Provide the [X, Y] coordinate of the cell's center where the given text is located.  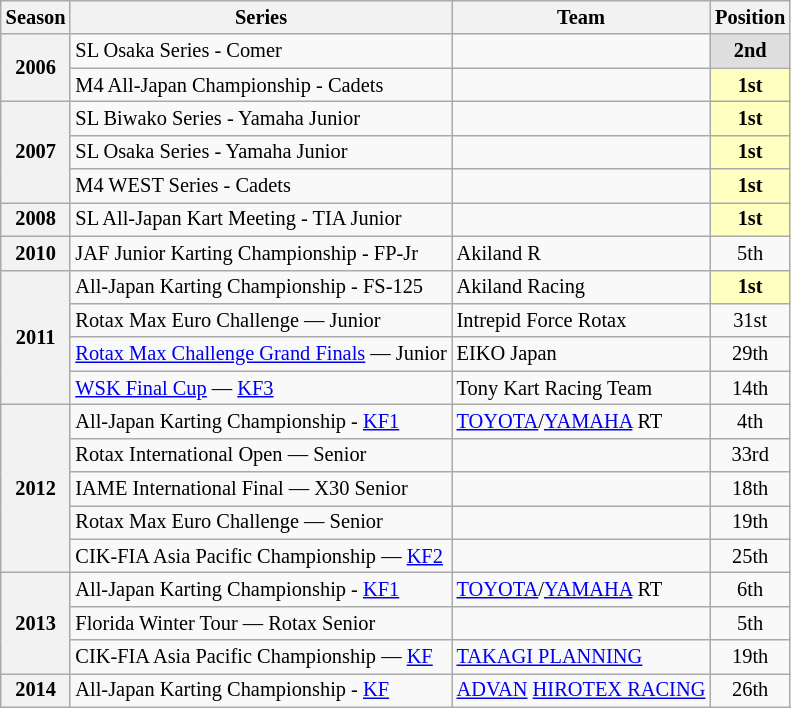
Rotax Max Challenge Grand Finals — Junior [260, 354]
SL Osaka Series - Comer [260, 51]
29th [750, 354]
2013 [36, 622]
SL Osaka Series - Yamaha Junior [260, 152]
Akiland R [582, 253]
33rd [750, 455]
2007 [36, 152]
Tony Kart Racing Team [582, 388]
Intrepid Force Rotax [582, 320]
WSK Final Cup — KF3 [260, 388]
All-Japan Karting Championship - FS-125 [260, 287]
SL All-Japan Kart Meeting - TIA Junior [260, 219]
2nd [750, 51]
Team [582, 17]
Rotax Max Euro Challenge — Junior [260, 320]
Position [750, 17]
EIKO Japan [582, 354]
18th [750, 489]
TAKAGI PLANNING [582, 657]
Rotax International Open — Senior [260, 455]
2008 [36, 219]
Series [260, 17]
2012 [36, 488]
M4 All-Japan Championship - Cadets [260, 85]
2014 [36, 690]
4th [750, 421]
2010 [36, 253]
IAME International Final — X30 Senior [260, 489]
Akiland Racing [582, 287]
26th [750, 690]
14th [750, 388]
31st [750, 320]
Florida Winter Tour — Rotax Senior [260, 623]
CIK-FIA Asia Pacific Championship — KF [260, 657]
M4 WEST Series - Cadets [260, 186]
25th [750, 556]
CIK-FIA Asia Pacific Championship — KF2 [260, 556]
ADVAN HIROTEX RACING [582, 690]
SL Biwako Series - Yamaha Junior [260, 118]
2006 [36, 68]
6th [750, 589]
Rotax Max Euro Challenge — Senior [260, 522]
2011 [36, 338]
JAF Junior Karting Championship - FP-Jr [260, 253]
All-Japan Karting Championship - KF [260, 690]
Season [36, 17]
